Return the (X, Y) coordinate for the center point of the cell that contains the specified text.  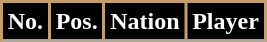
No. (26, 22)
Player (226, 22)
Pos. (76, 22)
Nation (145, 22)
